Output the [x, y] coordinate of the center of the cell containing the given text.  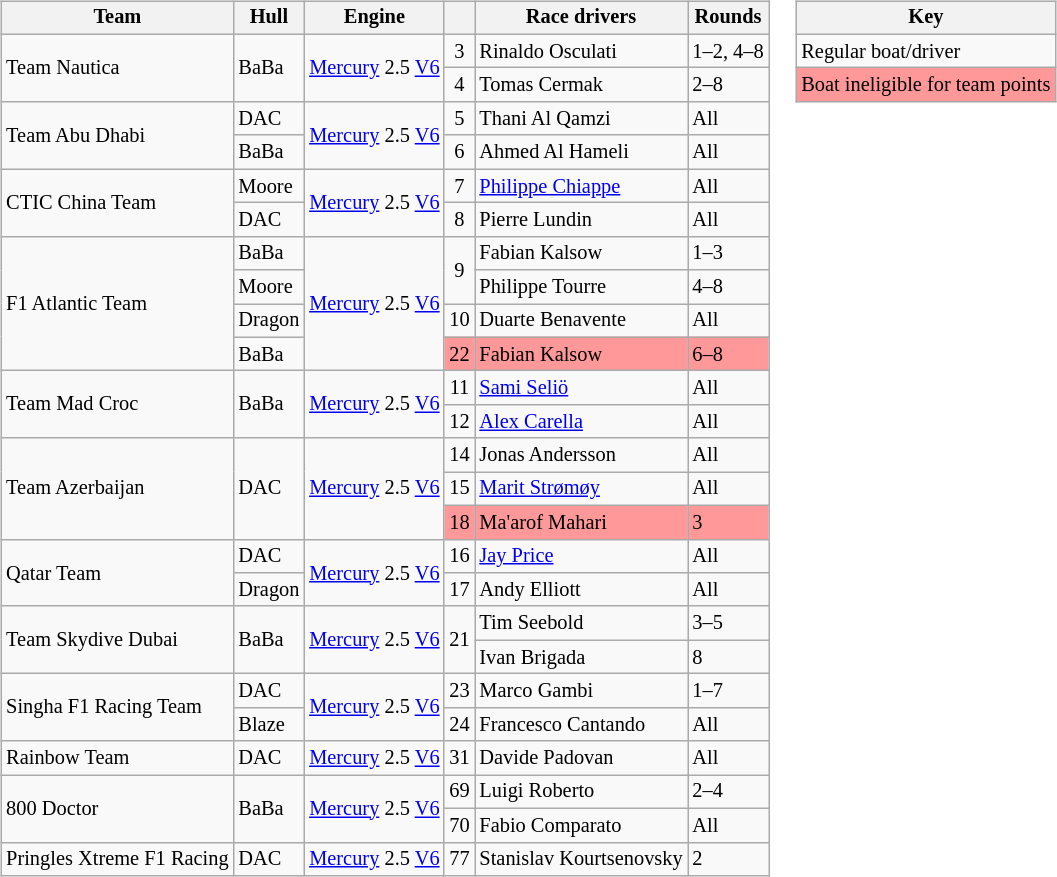
Davide Padovan [580, 758]
15 [459, 489]
2–4 [728, 792]
Ivan Brigada [580, 657]
Luigi Roberto [580, 792]
Qatar Team [117, 572]
Fabio Comparato [580, 825]
Rounds [728, 18]
2 [728, 859]
Team Skydive Dubai [117, 640]
Tim Seebold [580, 623]
6–8 [728, 354]
Tomas Cermak [580, 85]
70 [459, 825]
Ma'arof Mahari [580, 522]
Marit Strømøy [580, 489]
10 [459, 321]
5 [459, 119]
3–5 [728, 623]
Blaze [268, 724]
Sami Seliö [580, 388]
16 [459, 556]
2–8 [728, 85]
24 [459, 724]
1–2, 4–8 [728, 51]
23 [459, 691]
800 Doctor [117, 808]
Team Nautica [117, 68]
9 [459, 270]
Rainbow Team [117, 758]
6 [459, 152]
Regular boat/driver [926, 51]
18 [459, 522]
Jonas Andersson [580, 455]
21 [459, 640]
Engine [374, 18]
Thani Al Qamzi [580, 119]
F1 Atlantic Team [117, 304]
Jay Price [580, 556]
Ahmed Al Hameli [580, 152]
1–7 [728, 691]
14 [459, 455]
Hull [268, 18]
Pringles Xtreme F1 Racing [117, 859]
22 [459, 354]
Key [926, 18]
Marco Gambi [580, 691]
77 [459, 859]
Team Mad Croc [117, 404]
31 [459, 758]
4–8 [728, 287]
Duarte Benavente [580, 321]
69 [459, 792]
Race drivers [580, 18]
Rinaldo Osculati [580, 51]
Philippe Tourre [580, 287]
Boat ineligible for team points [926, 85]
12 [459, 422]
Stanislav Kourtsenovsky [580, 859]
17 [459, 590]
Singha F1 Racing Team [117, 708]
7 [459, 186]
Francesco Cantando [580, 724]
Andy Elliott [580, 590]
Team Azerbaijan [117, 488]
Team Abu Dhabi [117, 136]
1–3 [728, 253]
Alex Carella [580, 422]
11 [459, 388]
CTIC China Team [117, 202]
Team [117, 18]
Philippe Chiappe [580, 186]
Pierre Lundin [580, 220]
4 [459, 85]
